Output the [x, y] coordinate of the center of the cell containing the given text.  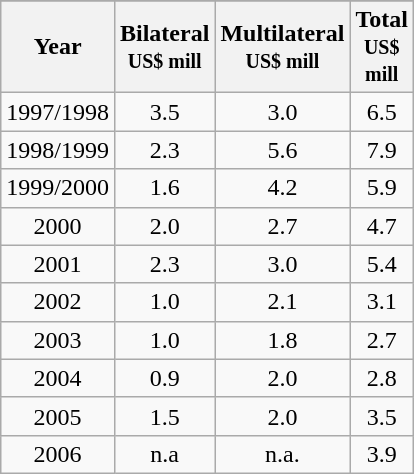
2001 [58, 264]
2005 [58, 416]
2.8 [382, 378]
3.9 [382, 454]
BilateralUS$ mill [164, 47]
6.5 [382, 112]
2002 [58, 302]
2006 [58, 454]
2000 [58, 226]
5.4 [382, 264]
7.9 [382, 150]
TotalUS$ mill [382, 47]
MultilateralUS$ mill [282, 47]
Year [58, 47]
1999/2000 [58, 188]
n.a [164, 454]
1.6 [164, 188]
2003 [58, 340]
5.6 [282, 150]
4.2 [282, 188]
4.7 [382, 226]
3.1 [382, 302]
0.9 [164, 378]
2004 [58, 378]
1.8 [282, 340]
1998/1999 [58, 150]
1997/1998 [58, 112]
1.5 [164, 416]
n.a. [282, 454]
2.1 [282, 302]
5.9 [382, 188]
